Locate the cell with the specified text and output its (x, y) center coordinate. 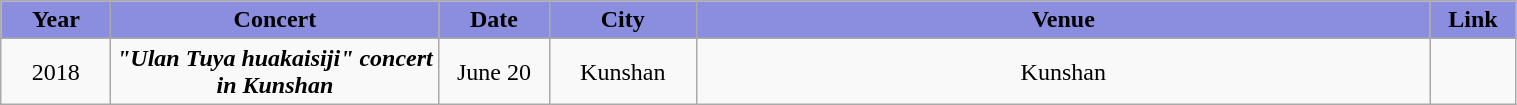
2018 (56, 72)
"Ulan Tuya huakaisiji" concert in Kunshan (275, 72)
City (623, 20)
June 20 (494, 72)
Venue (1064, 20)
Link (1473, 20)
Concert (275, 20)
Date (494, 20)
Year (56, 20)
